Detect which cell encompasses the target text, then output its (x, y) center coordinate. 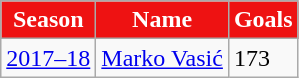
Marko Vasić (162, 58)
Name (162, 20)
Goals (263, 20)
2017–18 (48, 58)
Season (48, 20)
173 (263, 58)
